Extract the [X, Y] coordinate from the center of the cell holding the provided text.  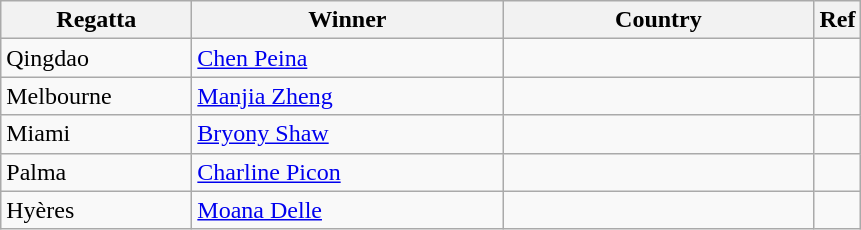
Moana Delle [348, 210]
Melbourne [96, 96]
Miami [96, 134]
Chen Peina [348, 58]
Charline Picon [348, 172]
Regatta [96, 20]
Qingdao [96, 58]
Ref [838, 20]
Bryony Shaw [348, 134]
Winner [348, 20]
Palma [96, 172]
Hyères [96, 210]
Manjia Zheng [348, 96]
Country [658, 20]
